Detect which cell encompasses the target text, then output its (X, Y) center coordinate. 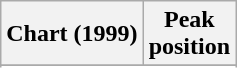
Peakposition (189, 34)
Chart (1999) (72, 34)
